Scan for the cell matching the given text and deliver its (X, Y) coordinate at center. 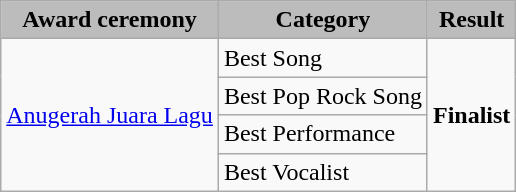
Result (471, 20)
Anugerah Juara Lagu (110, 115)
Category (322, 20)
Award ceremony (110, 20)
Best Vocalist (322, 172)
Best Song (322, 58)
Best Pop Rock Song (322, 96)
Finalist (471, 115)
Best Performance (322, 134)
